For the text-containing cell, return its midpoint in [x, y] coordinate format. 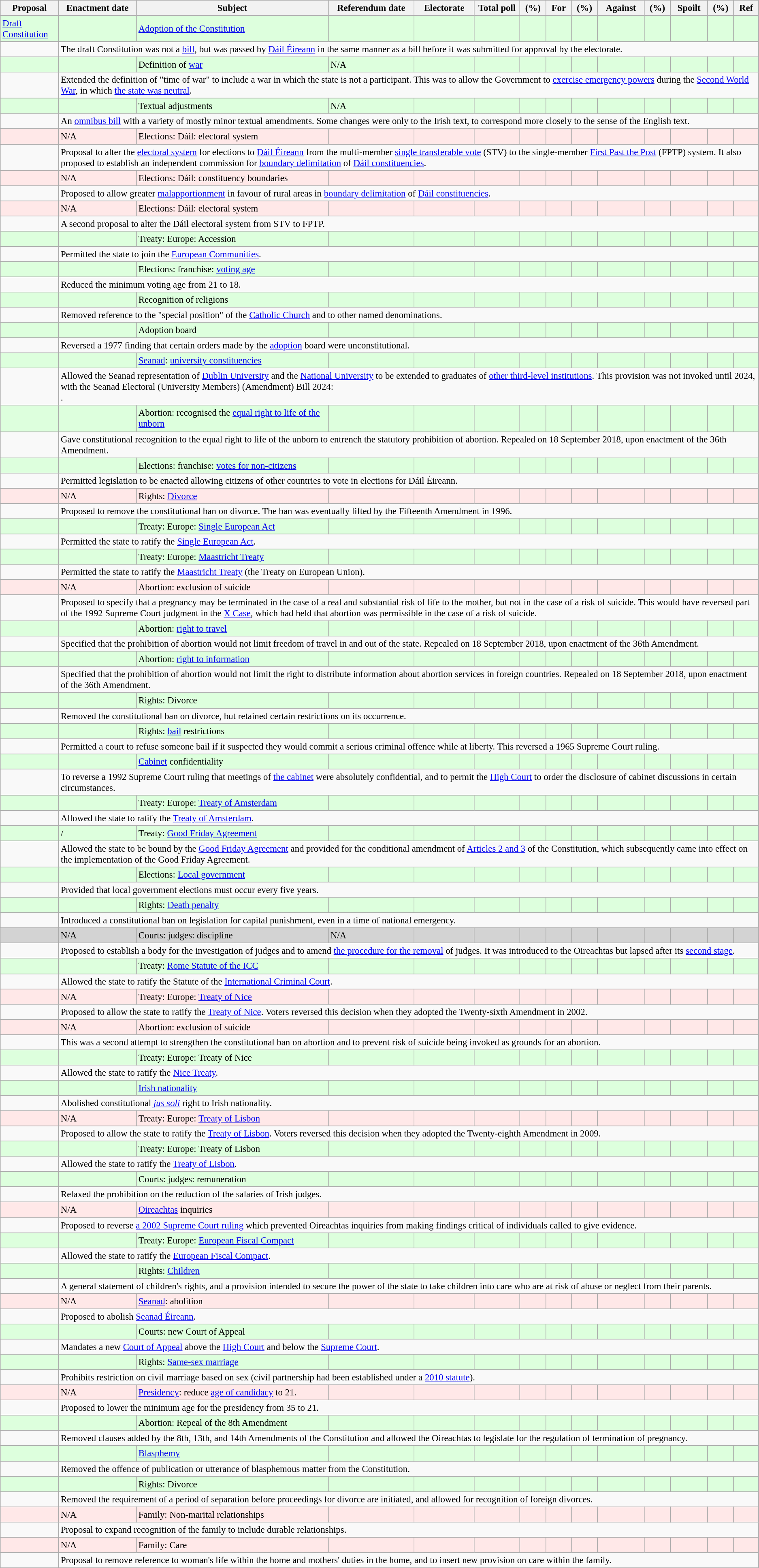
Rights: bail restrictions [232, 731]
Adoption of the Constitution [232, 29]
Recognition of religions [232, 300]
Adoption board [232, 330]
Cabinet confidentiality [232, 761]
Proposal to expand recognition of the family to include durable relationships. [409, 1530]
Reversed a 1977 finding that certain orders made by the adoption board were unconstitutional. [409, 346]
Subject [232, 8]
Presidency: reduce age of candidacy to 21. [232, 1393]
Removed reference to the "special position" of the Catholic Church and to other named denominations. [409, 315]
Removed the offence of publication or utterance of blasphemous matter from the Constitution. [409, 1469]
Treaty: Europe: Treaty of Amsterdam [232, 803]
Abortion: right to travel [232, 629]
Proposal to remove reference to woman's life within the home and mothers' duties in the home, and to insert new provision on care within the family. [409, 1560]
Irish nationality [232, 1088]
Rights: Children [232, 1271]
Permitted the state to ratify the Maastricht Treaty (the Treaty on European Union). [409, 572]
Permitted the state to ratify the Single European Act. [409, 542]
Courts: judges: remuneration [232, 1179]
Permitted legislation to be enacted allowing citizens of other countries to vote in elections for Dáil Éireann. [409, 481]
Treaty: Europe: European Fiscal Compact [232, 1240]
For [559, 8]
Seanad: abolition [232, 1301]
Electorate [444, 8]
Introduced a constitutional ban on legislation for capital punishment, even in a time of national emergency. [409, 921]
Relaxed the prohibition on the reduction of the salaries of Irish judges. [409, 1195]
Definition of war [232, 65]
Proposed to allow the state to ratify the Treaty of Lisbon. Voters reversed this decision when they adopted the Twenty-eighth Amendment in 2009. [409, 1134]
Abortion: Repeal of the 8th Amendment [232, 1423]
Allowed the state to ratify the European Fiscal Compact. [409, 1256]
This was a second attempt to strengthen the constitutional ban on abortion and to prevent risk of suicide being invoked as grounds for an abortion. [409, 1042]
Rights: Death penalty [232, 905]
Blasphemy [232, 1454]
Treaty: Rome Statute of the ICC [232, 966]
Allowed the state to ratify the Nice Treaty. [409, 1073]
Allowed the state to ratify the Statute of the International Criminal Court. [409, 981]
Treaty: Europe: Accession [232, 239]
Allowed the state to ratify the Treaty of Amsterdam. [409, 818]
Prohibits restriction on civil marriage based on sex (civil partnership had been established under a 2010 statute). [409, 1378]
Removed the constitutional ban on divorce, but retained certain restrictions on its occurrence. [409, 716]
A second proposal to alter the Dáil electoral system from STV to FPTP. [409, 224]
Proposed to remove the constitutional ban on divorce. The ban was eventually lifted by the Fifteenth Amendment in 1996. [409, 511]
Allowed the state to ratify the Treaty of Lisbon. [409, 1164]
/ [98, 833]
Mandates a new Court of Appeal above the High Court and below the Supreme Court. [409, 1347]
Proposed to abolish Seanad Éireann. [409, 1316]
Seanad: university constituencies [232, 361]
Treaty: Good Friday Agreement [232, 833]
Family: Care [232, 1545]
Proposed to lower the minimum age for the presidency from 35 to 21. [409, 1408]
Elections: Local government [232, 875]
Oireachtas inquiries [232, 1210]
Family: Non-marital relationships [232, 1515]
Reduced the minimum voting age from 21 to 18. [409, 284]
Permitted the state to join the European Communities. [409, 254]
Abolished constitutional jus soli right to Irish nationality. [409, 1103]
Ref [746, 8]
Abortion: right to information [232, 659]
Removed the requirement of a period of separation before proceedings for divorce are initiated, and allowed for recognition of foreign divorces. [409, 1499]
Treaty: Europe: Maastricht Treaty [232, 557]
Proposal [30, 8]
Draft Constitution [30, 29]
Rights: Same-sex marriage [232, 1362]
Proposed to allow the state to ratify the Treaty of Nice. Voters reversed this decision when they adopted the Twenty-sixth Amendment in 2002. [409, 1012]
Courts: judges: discipline [232, 936]
Proposed to allow greater malapportionment in favour of rural areas in boundary delimitation of Dáil constituencies. [409, 193]
Referendum date [371, 8]
Elections: franchise: voting age [232, 269]
Spoilt [689, 8]
Provided that local government elections must occur every five years. [409, 890]
Elections: franchise: votes for non-citizens [232, 466]
Elections: Dáil: constituency boundaries [232, 178]
Total poll [497, 8]
Enactment date [98, 8]
Against [621, 8]
Textual adjustments [232, 106]
Courts: new Court of Appeal [232, 1332]
Treaty: Europe: Single European Act [232, 526]
Abortion: recognised the equal right to life of the unborn [232, 419]
